Output the [X, Y] coordinate of the center of the cell containing the given text.  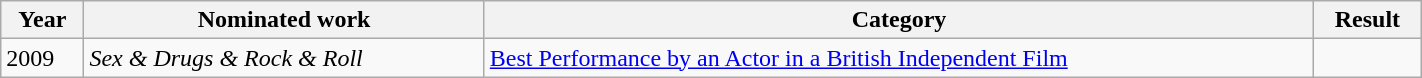
Result [1368, 20]
Category [898, 20]
Nominated work [284, 20]
Year [42, 20]
Best Performance by an Actor in a British Independent Film [898, 58]
Sex & Drugs & Rock & Roll [284, 58]
2009 [42, 58]
